Extract the (X, Y) coordinate from the center of the cell holding the provided text.  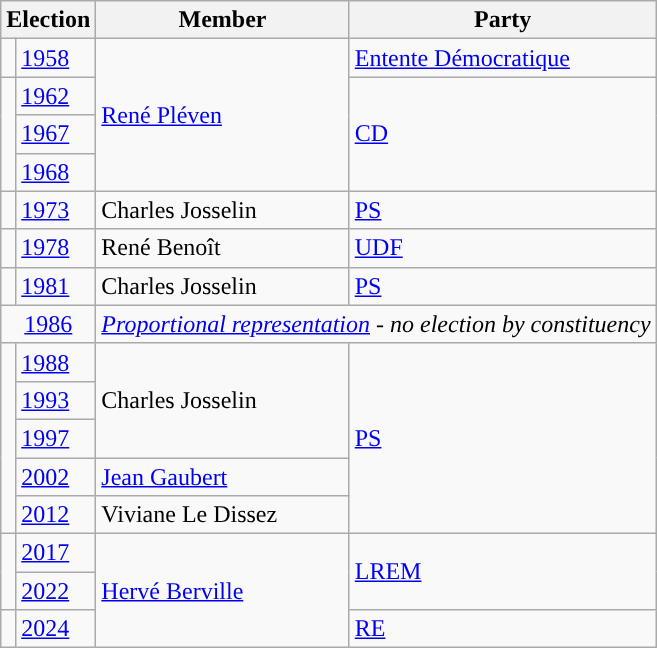
Jean Gaubert (222, 477)
UDF (502, 248)
1988 (56, 362)
1968 (56, 172)
1973 (56, 210)
1997 (56, 438)
René Pléven (222, 115)
2002 (56, 477)
Election (48, 20)
Viviane Le Dissez (222, 515)
1958 (56, 58)
Proportional representation - no election by constituency (376, 324)
LREM (502, 572)
1978 (56, 248)
Hervé Berville (222, 591)
1962 (56, 96)
Member (222, 20)
Entente Démocratique (502, 58)
1981 (56, 286)
2022 (56, 591)
CD (502, 134)
2024 (56, 629)
René Benoît (222, 248)
1967 (56, 134)
2012 (56, 515)
RE (502, 629)
Party (502, 20)
2017 (56, 553)
1986 (48, 324)
1993 (56, 400)
